Detect which cell encompasses the target text, then output its (x, y) center coordinate. 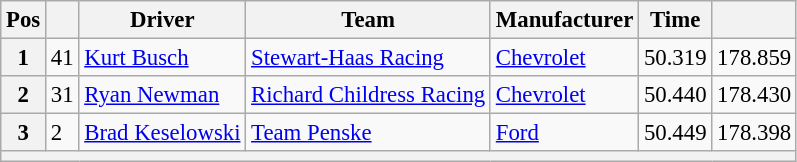
Stewart-Haas Racing (368, 58)
50.440 (676, 95)
1 (24, 58)
Time (676, 20)
Manufacturer (564, 20)
178.398 (754, 133)
178.859 (754, 58)
Ford (564, 133)
41 (62, 58)
50.319 (676, 58)
Pos (24, 20)
3 (24, 133)
Team (368, 20)
Driver (162, 20)
Ryan Newman (162, 95)
Kurt Busch (162, 58)
Richard Childress Racing (368, 95)
50.449 (676, 133)
31 (62, 95)
178.430 (754, 95)
Team Penske (368, 133)
Brad Keselowski (162, 133)
